Output the [X, Y] coordinate of the center of the cell containing the given text.  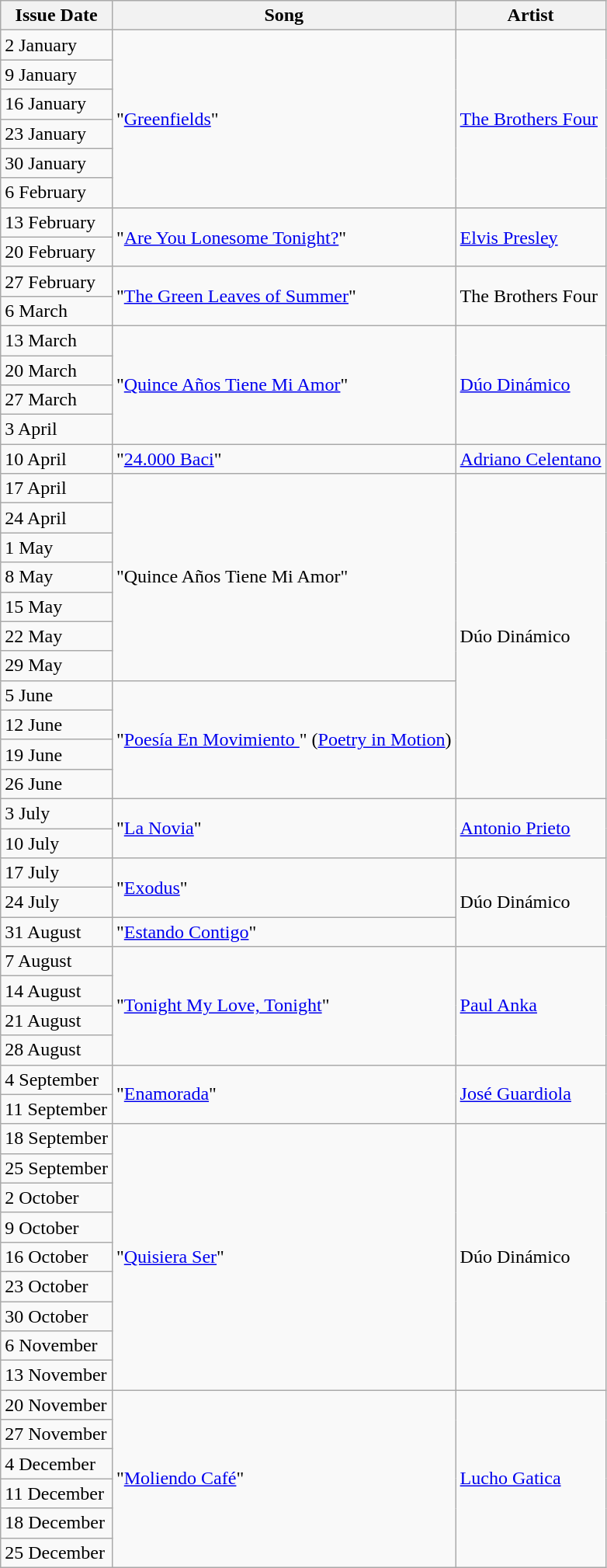
11 September [57, 1109]
20 March [57, 370]
24 July [57, 902]
19 June [57, 754]
11 December [57, 1493]
Issue Date [57, 16]
23 October [57, 1286]
13 February [57, 222]
Artist [531, 16]
31 August [57, 932]
1 May [57, 548]
"Estando Contigo" [284, 932]
14 August [57, 991]
2 January [57, 45]
8 May [57, 577]
"Quisiera Ser" [284, 1257]
18 September [57, 1139]
7 August [57, 961]
"24.000 Baci" [284, 459]
"Are You Lonesome Tonight?" [284, 237]
6 November [57, 1346]
17 April [57, 488]
Paul Anka [531, 1006]
24 April [57, 518]
26 June [57, 784]
16 October [57, 1257]
2 October [57, 1198]
17 July [57, 873]
10 April [57, 459]
22 May [57, 636]
"Tonight My Love, Tonight" [284, 1006]
18 December [57, 1523]
Elvis Presley [531, 237]
3 April [57, 429]
20 February [57, 252]
6 March [57, 311]
6 February [57, 193]
"The Green Leaves of Summer" [284, 296]
"La Novia" [284, 828]
"Moliendo Café" [284, 1479]
13 March [57, 340]
20 November [57, 1405]
27 February [57, 281]
21 August [57, 1020]
"Greenfields" [284, 119]
30 October [57, 1316]
23 January [57, 134]
Adriano Celentano [531, 459]
12 June [57, 725]
9 January [57, 75]
25 December [57, 1552]
3 July [57, 813]
4 December [57, 1464]
4 September [57, 1080]
27 March [57, 400]
Lucho Gatica [531, 1479]
25 September [57, 1168]
Song [284, 16]
10 July [57, 843]
"Enamorada" [284, 1094]
29 May [57, 666]
"Poesía En Movimiento " (Poetry in Motion) [284, 739]
Antonio Prieto [531, 828]
30 January [57, 163]
"Exodus" [284, 888]
5 June [57, 695]
José Guardiola [531, 1094]
28 August [57, 1050]
27 November [57, 1434]
15 May [57, 607]
9 October [57, 1227]
13 November [57, 1375]
16 January [57, 104]
